Scan for the cell matching the given text and deliver its [X, Y] coordinate at center. 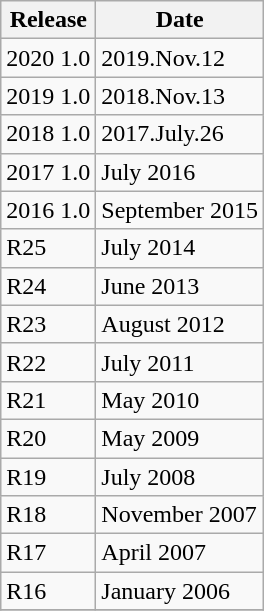
July 2016 [180, 172]
July 2014 [180, 248]
2018.Nov.13 [180, 96]
2016 1.0 [48, 210]
July 2011 [180, 362]
August 2012 [180, 324]
November 2007 [180, 515]
2017.July.26 [180, 134]
April 2007 [180, 553]
2019 1.0 [48, 96]
R25 [48, 248]
R23 [48, 324]
Date [180, 20]
R19 [48, 477]
2017 1.0 [48, 172]
2020 1.0 [48, 58]
R24 [48, 286]
R22 [48, 362]
R21 [48, 400]
September 2015 [180, 210]
May 2009 [180, 438]
R17 [48, 553]
May 2010 [180, 400]
Release [48, 20]
R18 [48, 515]
2019.Nov.12 [180, 58]
July 2008 [180, 477]
January 2006 [180, 591]
June 2013 [180, 286]
R16 [48, 591]
2018 1.0 [48, 134]
R20 [48, 438]
